Provide the (X, Y) coordinate of the cell's center where the given text is located.  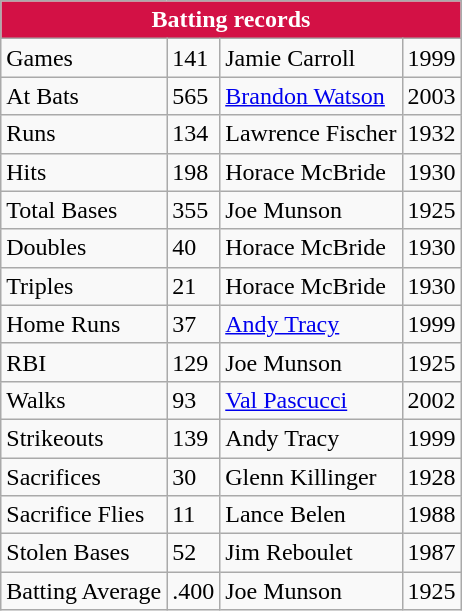
Val Pascucci (311, 400)
11 (194, 515)
129 (194, 362)
2003 (432, 96)
Sacrifices (84, 477)
1928 (432, 477)
Lance Belen (311, 515)
565 (194, 96)
Strikeouts (84, 438)
21 (194, 286)
Doubles (84, 248)
1988 (432, 515)
Runs (84, 134)
Walks (84, 400)
2002 (432, 400)
Home Runs (84, 324)
141 (194, 58)
Lawrence Fischer (311, 134)
1987 (432, 553)
30 (194, 477)
134 (194, 134)
Jamie Carroll (311, 58)
Jim Reboulet (311, 553)
Batting Average (84, 591)
52 (194, 553)
Games (84, 58)
.400 (194, 591)
Brandon Watson (311, 96)
Glenn Killinger (311, 477)
Stolen Bases (84, 553)
355 (194, 210)
RBI (84, 362)
Triples (84, 286)
Total Bases (84, 210)
37 (194, 324)
93 (194, 400)
40 (194, 248)
Batting records (231, 20)
139 (194, 438)
1932 (432, 134)
198 (194, 172)
At Bats (84, 96)
Sacrifice Flies (84, 515)
Hits (84, 172)
